Identify which cell holds the provided text, then report its [X, Y] central coordinate. 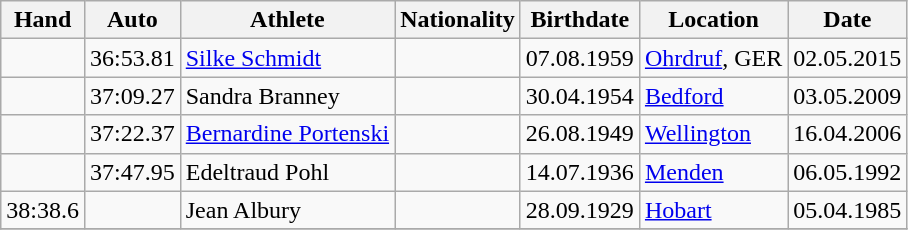
Birthdate [580, 20]
03.05.2009 [848, 96]
Menden [713, 172]
37:22.37 [132, 134]
Athlete [287, 20]
Jean Albury [287, 210]
37:47.95 [132, 172]
36:53.81 [132, 58]
07.08.1959 [580, 58]
Wellington [713, 134]
05.04.1985 [848, 210]
Auto [132, 20]
37:09.27 [132, 96]
Nationality [458, 20]
30.04.1954 [580, 96]
26.08.1949 [580, 134]
16.04.2006 [848, 134]
02.05.2015 [848, 58]
06.05.1992 [848, 172]
Bernardine Portenski [287, 134]
Hobart [713, 210]
Ohrdruf, GER [713, 58]
Location [713, 20]
Silke Schmidt [287, 58]
Date [848, 20]
38:38.6 [43, 210]
Bedford [713, 96]
Hand [43, 20]
Sandra Branney [287, 96]
28.09.1929 [580, 210]
Edeltraud Pohl [287, 172]
14.07.1936 [580, 172]
